Extract the [X, Y] coordinate from the center of the cell holding the provided text.  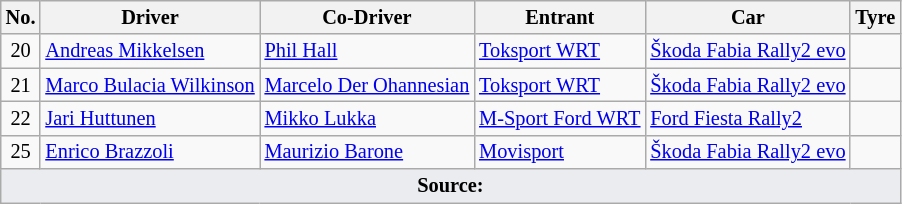
Source: [450, 186]
Mikko Lukka [368, 118]
25 [21, 152]
Movisport [560, 152]
Car [748, 17]
Maurizio Barone [368, 152]
Marco Bulacia Wilkinson [150, 85]
20 [21, 51]
No. [21, 17]
22 [21, 118]
Co-Driver [368, 17]
Enrico Brazzoli [150, 152]
Marcelo Der Ohannesian [368, 85]
Entrant [560, 17]
Tyre [875, 17]
Driver [150, 17]
Ford Fiesta Rally2 [748, 118]
Jari Huttunen [150, 118]
M-Sport Ford WRT [560, 118]
Andreas Mikkelsen [150, 51]
21 [21, 85]
Phil Hall [368, 51]
